Output the [x, y] coordinate of the center of the cell containing the given text.  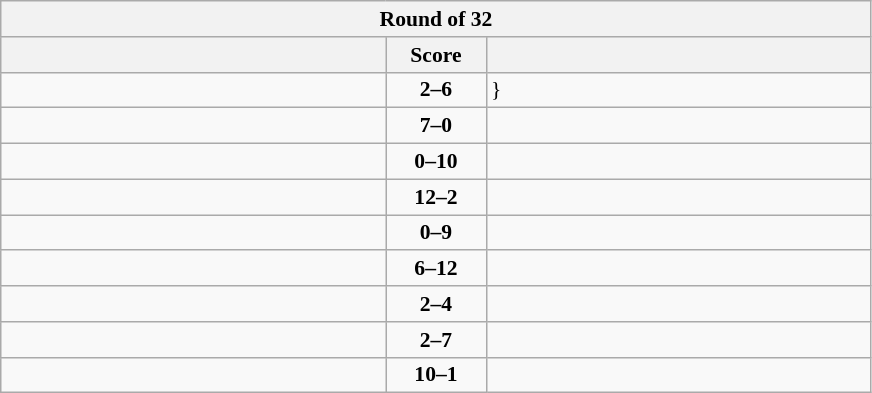
Score [436, 55]
2–6 [436, 90]
2–4 [436, 304]
10–1 [436, 375]
7–0 [436, 126]
2–7 [436, 340]
6–12 [436, 269]
} [678, 90]
12–2 [436, 197]
0–9 [436, 233]
0–10 [436, 162]
Round of 32 [436, 19]
